From the cell containing the given text, extract its center point as [X, Y] coordinate. 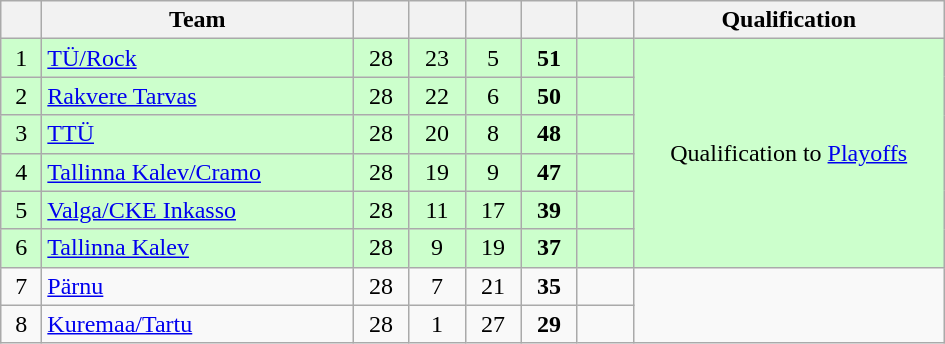
Kuremaa/Tartu [198, 324]
29 [549, 324]
20 [437, 134]
48 [549, 134]
Valga/CKE Inkasso [198, 210]
27 [493, 324]
23 [437, 58]
21 [493, 286]
11 [437, 210]
Pärnu [198, 286]
TTÜ [198, 134]
22 [437, 96]
17 [493, 210]
35 [549, 286]
37 [549, 248]
Qualification [788, 20]
Qualification to Playoffs [788, 153]
Team [198, 20]
4 [22, 172]
47 [549, 172]
Rakvere Tarvas [198, 96]
39 [549, 210]
Tallinna Kalev [198, 248]
TÜ/Rock [198, 58]
51 [549, 58]
2 [22, 96]
50 [549, 96]
3 [22, 134]
Tallinna Kalev/Cramo [198, 172]
